Detect which cell encompasses the target text, then output its (x, y) center coordinate. 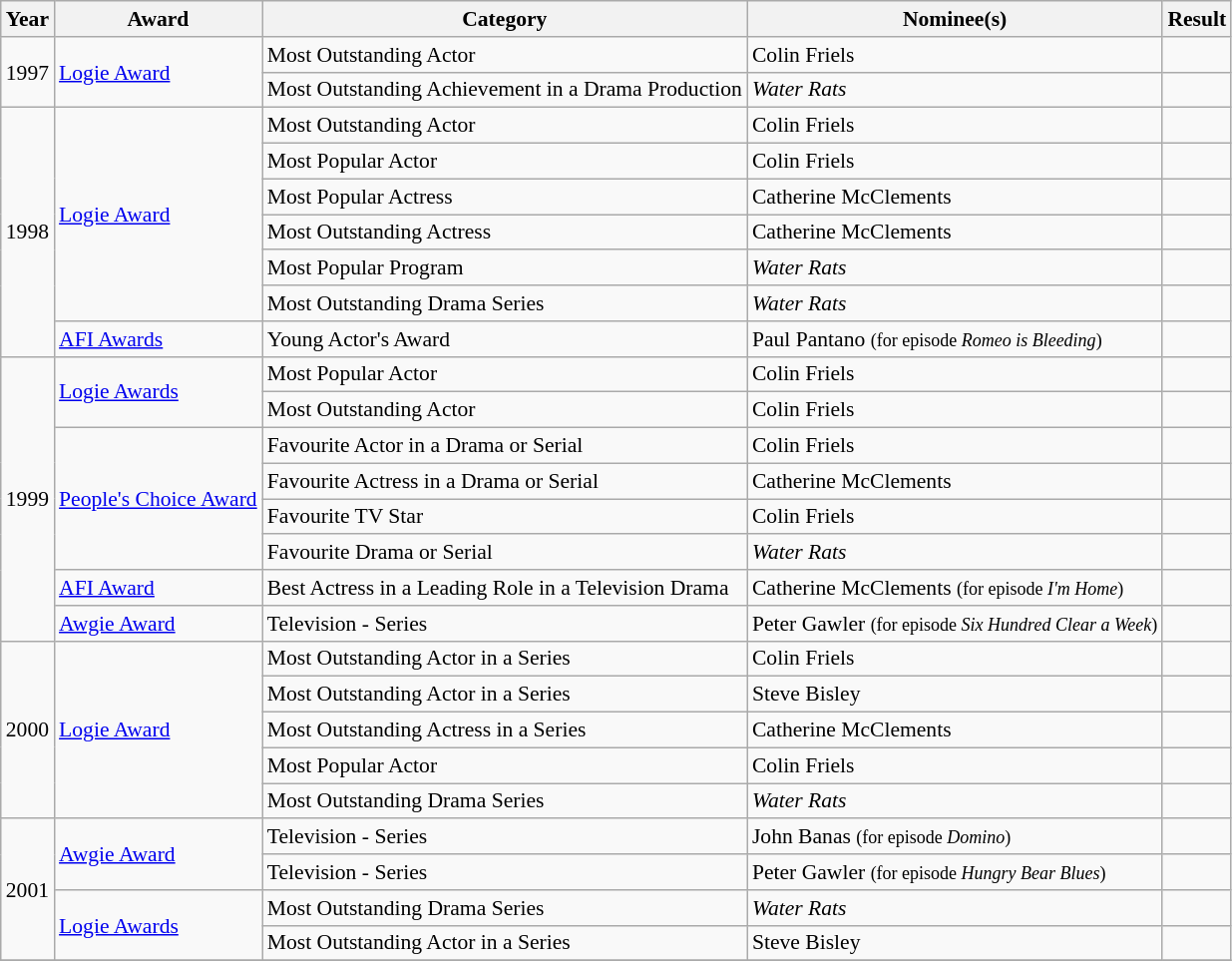
Award (158, 19)
Favourite TV Star (505, 517)
Year (28, 19)
Favourite Drama or Serial (505, 553)
1997 (28, 72)
Most Popular Actress (505, 197)
Peter Gawler (for episode Hungry Bear Blues) (955, 872)
Result (1197, 19)
Young Actor's Award (505, 339)
Most Popular Program (505, 268)
AFI Awards (158, 339)
Most Outstanding Achievement in a Drama Production (505, 90)
Peter Gawler (for episode Six Hundred Clear a Week) (955, 624)
Catherine McClements (for episode I'm Home) (955, 588)
1998 (28, 232)
John Banas (for episode Domino) (955, 837)
Category (505, 19)
Nominee(s) (955, 19)
Favourite Actor in a Drama or Serial (505, 446)
Paul Pantano (for episode Romeo is Bleeding) (955, 339)
Most Outstanding Actress (505, 233)
2000 (28, 729)
2001 (28, 890)
AFI Award (158, 588)
People's Choice Award (158, 499)
Favourite Actress in a Drama or Serial (505, 481)
Most Outstanding Actress in a Series (505, 730)
1999 (28, 499)
Best Actress in a Leading Role in a Television Drama (505, 588)
